Provide the (x, y) coordinate of the cell's center where the given text is located.  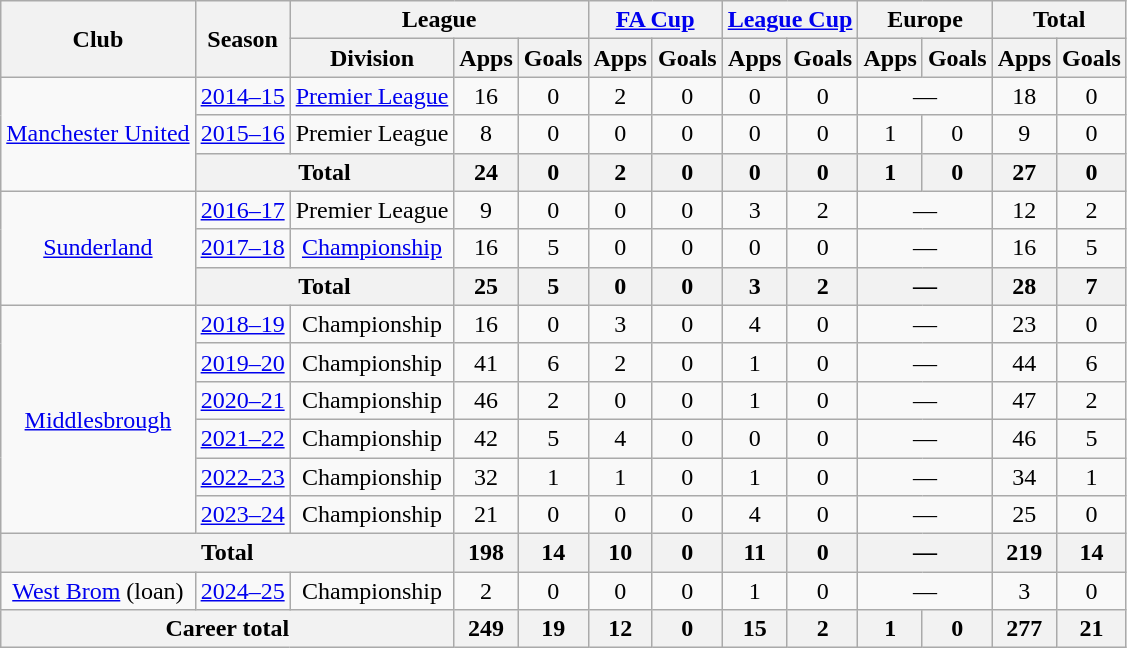
219 (1024, 553)
34 (1024, 477)
2023–24 (242, 515)
2024–25 (242, 591)
Season (242, 39)
19 (553, 629)
2014–15 (242, 96)
7 (1092, 286)
10 (620, 553)
2020–21 (242, 400)
15 (754, 629)
8 (486, 134)
Middlesbrough (98, 419)
44 (1024, 362)
42 (486, 438)
47 (1024, 400)
Europe (925, 20)
Club (98, 39)
2015–16 (242, 134)
198 (486, 553)
27 (1024, 172)
277 (1024, 629)
28 (1024, 286)
18 (1024, 96)
League Cup (790, 20)
Manchester United (98, 134)
2018–19 (242, 324)
2019–20 (242, 362)
Sunderland (98, 248)
32 (486, 477)
2017–18 (242, 248)
249 (486, 629)
League (439, 20)
Career total (228, 629)
West Brom (loan) (98, 591)
2016–17 (242, 210)
23 (1024, 324)
24 (486, 172)
11 (754, 553)
2021–22 (242, 438)
Division (372, 58)
41 (486, 362)
FA Cup (655, 20)
2022–23 (242, 477)
